Pinpoint the cell where the given text exists, returning its (x, y) midpoint coordinate. 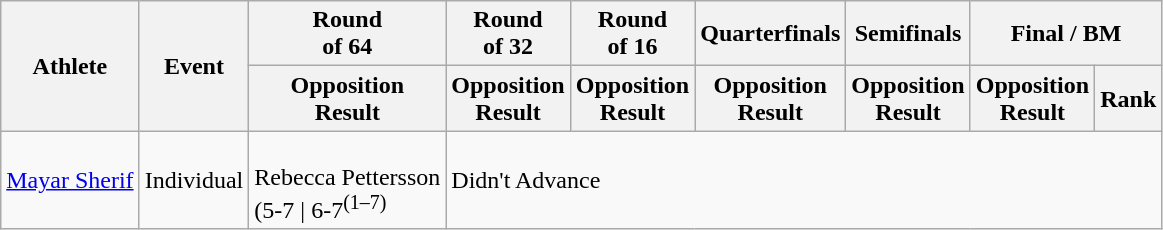
Event (194, 66)
Final / BM (1066, 34)
Semifinals (908, 34)
Athlete (70, 66)
Roundof 16 (632, 34)
Roundof 64 (348, 34)
Didn't Advance (804, 180)
Rebecca Pettersson(5-7 | 6-7(1–7) (348, 180)
Quarterfinals (770, 34)
Roundof 32 (508, 34)
Mayar Sherif (70, 180)
Rank (1128, 98)
Individual (194, 180)
